Scan for the cell matching the given text and deliver its (X, Y) coordinate at center. 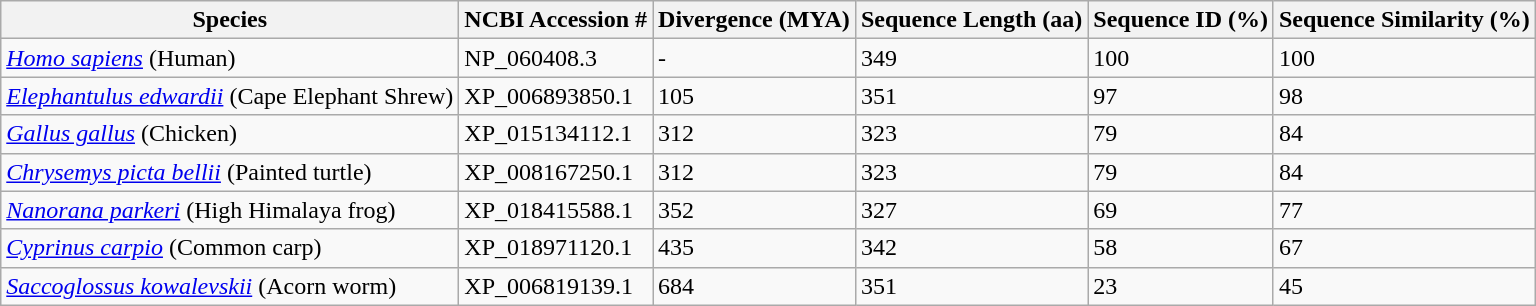
XP_018415588.1 (556, 210)
105 (754, 96)
XP_008167250.1 (556, 172)
Cyprinus carpio (Common carp) (230, 248)
58 (1181, 248)
349 (971, 58)
Divergence (MYA) (754, 20)
Nanorana parkeri (High Himalaya frog) (230, 210)
XP_006819139.1 (556, 286)
684 (754, 286)
Sequence ID (%) (1181, 20)
352 (754, 210)
Homo sapiens (Human) (230, 58)
Saccoglossus kowalevskii (Acorn worm) (230, 286)
XP_015134112.1 (556, 134)
97 (1181, 96)
XP_006893850.1 (556, 96)
Elephantulus edwardii (Cape Elephant Shrew) (230, 96)
Species (230, 20)
67 (1404, 248)
342 (971, 248)
Sequence Length (aa) (971, 20)
NP_060408.3 (556, 58)
- (754, 58)
69 (1181, 210)
Gallus gallus (Chicken) (230, 134)
XP_018971120.1 (556, 248)
77 (1404, 210)
435 (754, 248)
327 (971, 210)
45 (1404, 286)
NCBI Accession # (556, 20)
Sequence Similarity (%) (1404, 20)
98 (1404, 96)
23 (1181, 286)
Chrysemys picta bellii (Painted turtle) (230, 172)
